Detect which cell encompasses the target text, then output its (X, Y) center coordinate. 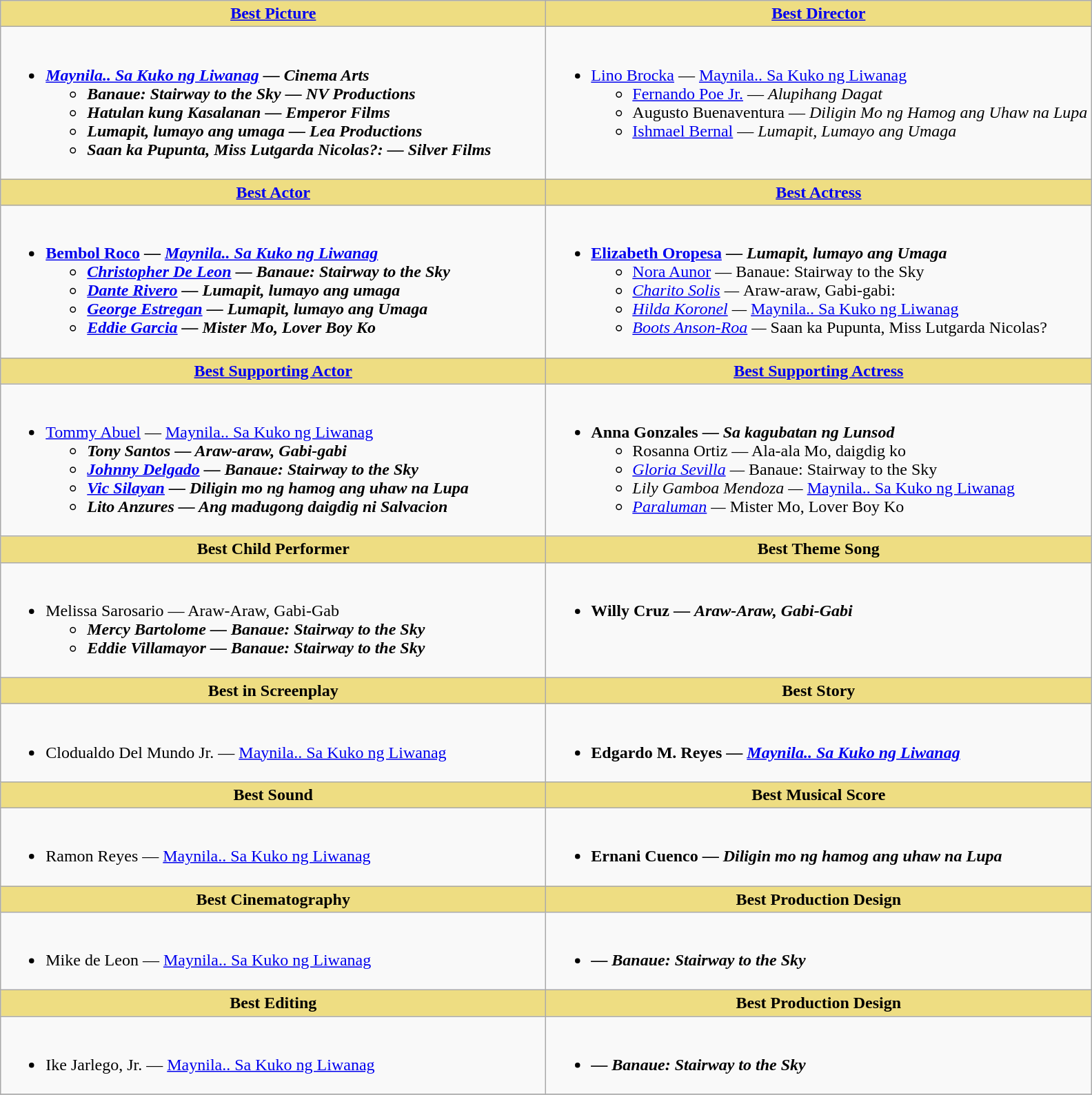
Edgardo M. Reyes — Maynila.. Sa Kuko ng Liwanag (819, 743)
Best Cinematography (273, 899)
Best Director (819, 14)
Best Story (819, 690)
Best in Screenplay (273, 690)
Best Theme Song (819, 549)
Best Actress (819, 192)
Ramon Reyes — Maynila.. Sa Kuko ng Liwanag (273, 846)
Best Editing (273, 1003)
Best Supporting Actress (819, 371)
Ernani Cuenco — Diligin mo ng hamog ang uhaw na Lupa (819, 846)
Best Picture (273, 14)
Best Supporting Actor (273, 371)
Clodualdo Del Mundo Jr. — Maynila.. Sa Kuko ng Liwanag (273, 743)
Melissa Sarosario — Araw-Araw, Gabi-GabMercy Bartolome — Banaue: Stairway to the SkyEddie Villamayor — Banaue: Stairway to the Sky (273, 620)
Best Sound (273, 795)
Best Musical Score (819, 795)
Ike Jarlego, Jr. — Maynila.. Sa Kuko ng Liwanag (273, 1056)
Willy Cruz — Araw-Araw, Gabi-Gabi (819, 620)
Mike de Leon — Maynila.. Sa Kuko ng Liwanag (273, 951)
Best Actor (273, 192)
Best Child Performer (273, 549)
